Pinpoint the cell where the given text exists, returning its (X, Y) midpoint coordinate. 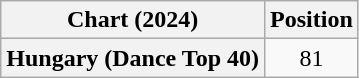
Position (312, 20)
81 (312, 58)
Hungary (Dance Top 40) (133, 58)
Chart (2024) (133, 20)
